Provide the (x, y) coordinate of the cell's center where the given text is located.  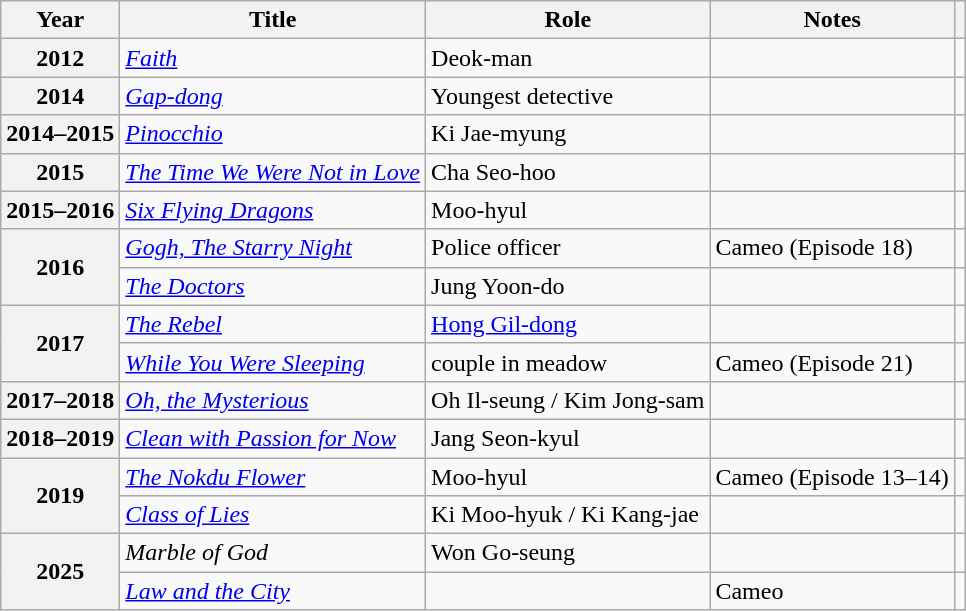
While You Were Sleeping (273, 362)
2017 (60, 343)
Jung Yoon-do (568, 286)
2017–2018 (60, 400)
Oh Il-seung / Kim Jong-sam (568, 400)
couple in meadow (568, 362)
2015 (60, 172)
Won Go-seung (568, 553)
2015–2016 (60, 210)
Oh, the Mysterious (273, 400)
Title (273, 20)
Clean with Passion for Now (273, 438)
Cameo (Episode 18) (832, 248)
2016 (60, 267)
Six Flying Dragons (273, 210)
Gogh, The Starry Night (273, 248)
Role (568, 20)
Law and the City (273, 591)
2018–2019 (60, 438)
Class of Lies (273, 515)
2019 (60, 496)
Pinocchio (273, 134)
2012 (60, 58)
The Rebel (273, 324)
Cameo (Episode 21) (832, 362)
Faith (273, 58)
Cameo (832, 591)
Cha Seo-hoo (568, 172)
Hong Gil-dong (568, 324)
Youngest detective (568, 96)
Ki Moo-hyuk / Ki Kang-jae (568, 515)
Year (60, 20)
Ki Jae-myung (568, 134)
Cameo (Episode 13–14) (832, 477)
2014–2015 (60, 134)
Gap-dong (273, 96)
Jang Seon-kyul (568, 438)
The Time We Were Not in Love (273, 172)
The Doctors (273, 286)
Notes (832, 20)
2014 (60, 96)
Deok-man (568, 58)
The Nokdu Flower (273, 477)
Marble of God (273, 553)
Police officer (568, 248)
2025 (60, 572)
